Output the (x, y) coordinate of the center of the cell containing the given text.  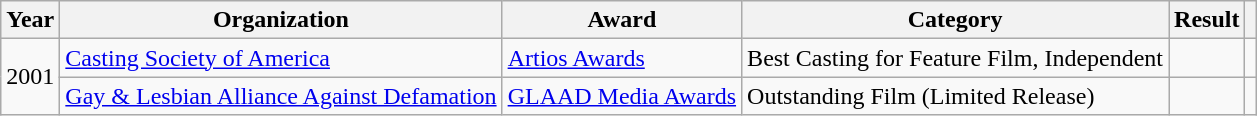
Outstanding Film (Limited Release) (956, 96)
Casting Society of America (281, 58)
Organization (281, 20)
Award (622, 20)
Result (1207, 20)
Category (956, 20)
2001 (30, 77)
Gay & Lesbian Alliance Against Defamation (281, 96)
Year (30, 20)
Artios Awards (622, 58)
Best Casting for Feature Film, Independent (956, 58)
GLAAD Media Awards (622, 96)
